Return [X, Y] of the center of cell containing provided text 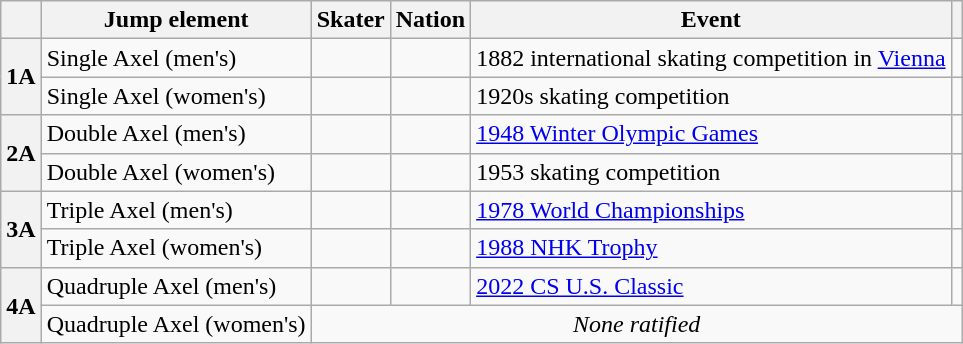
Jump element [176, 20]
2022 CS U.S. Classic [711, 286]
None ratified [636, 324]
Single Axel (women's) [176, 96]
1920s skating competition [711, 96]
Single Axel (men's) [176, 58]
Triple Axel (women's) [176, 248]
Nation [430, 20]
2A [21, 153]
1948 Winter Olympic Games [711, 134]
Double Axel (women's) [176, 172]
Quadruple Axel (women's) [176, 324]
1988 NHK Trophy [711, 248]
Skater [350, 20]
1953 skating competition [711, 172]
1A [21, 77]
1882 international skating competition in Vienna [711, 58]
Triple Axel (men's) [176, 210]
Event [711, 20]
4A [21, 305]
Double Axel (men's) [176, 134]
3A [21, 229]
Quadruple Axel (men's) [176, 286]
1978 World Championships [711, 210]
